Determine the [x, y] coordinate at the center of the cell enclosing the given text.  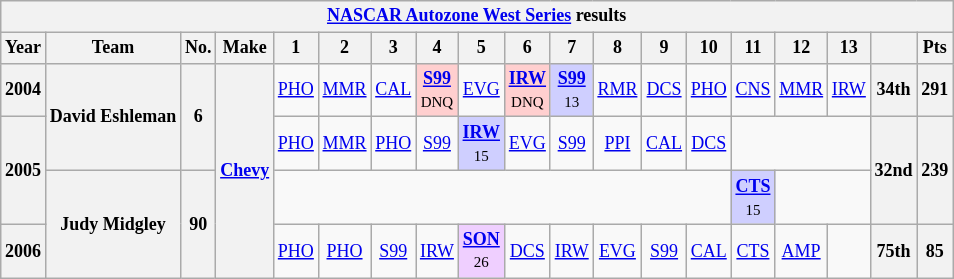
4 [438, 48]
Judy Midgley [112, 224]
IRWDNQ [527, 90]
CTS 15 [753, 197]
9 [664, 48]
CTS [753, 251]
Make [245, 48]
13 [848, 48]
Team [112, 48]
Chevy [245, 170]
No. [198, 48]
3 [394, 48]
RMR [618, 90]
Year [24, 48]
239 [935, 170]
5 [481, 48]
34th [894, 90]
AMP [802, 251]
SON26 [481, 251]
S99DNQ [438, 90]
32nd [894, 170]
David Eshleman [112, 116]
90 [198, 224]
85 [935, 251]
75th [894, 251]
NASCAR Autozone West Series results [477, 16]
11 [753, 48]
291 [935, 90]
2005 [24, 170]
PPI [618, 144]
S9913 [572, 90]
CNS [753, 90]
12 [802, 48]
10 [708, 48]
IRW15 [481, 144]
Pts [935, 48]
1 [296, 48]
2004 [24, 90]
7 [572, 48]
8 [618, 48]
2 [344, 48]
2006 [24, 251]
